Return the [x, y] coordinate for the center point of the cell that contains the specified text.  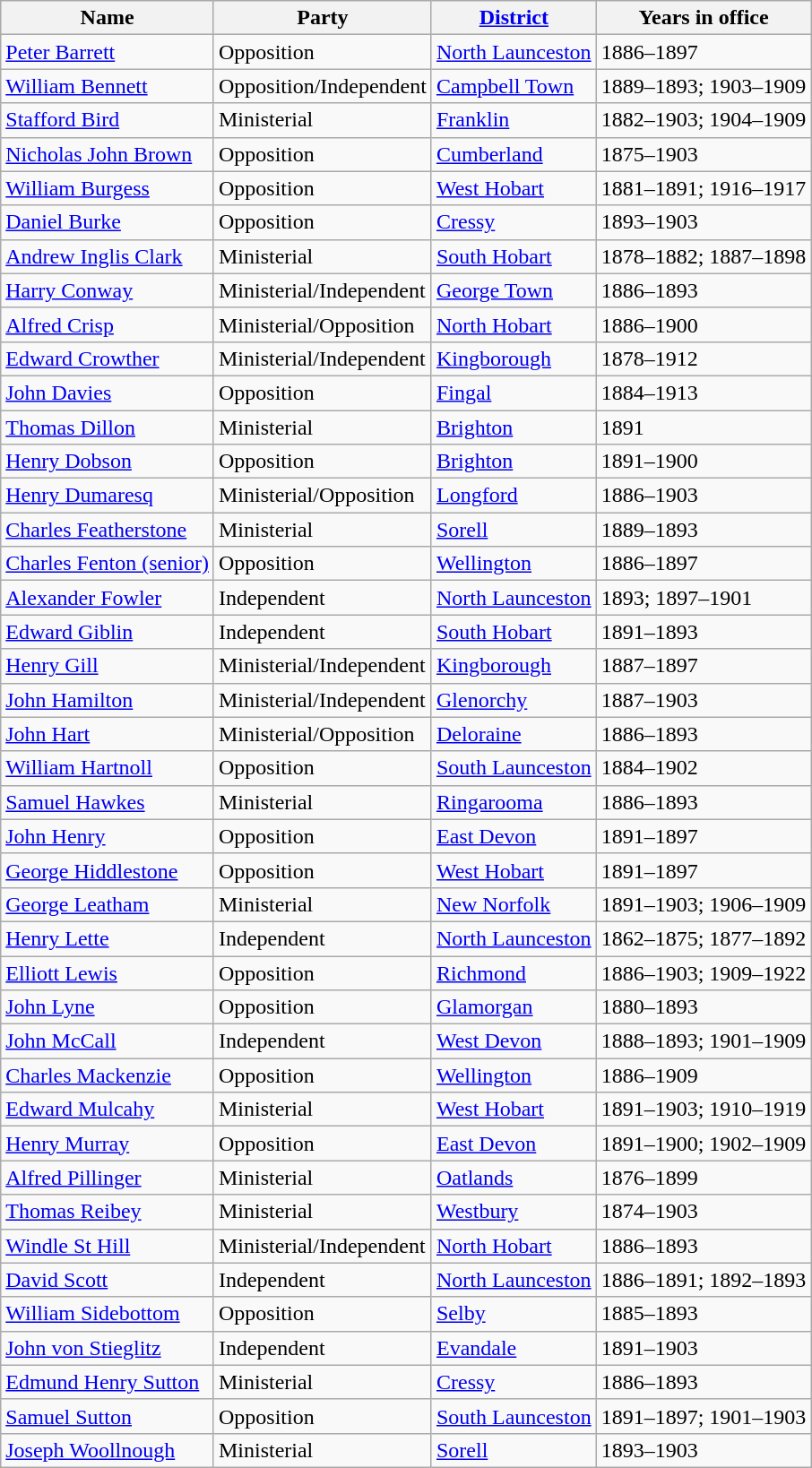
George Town [514, 290]
1891–1893 [704, 632]
Edward Crowther [108, 358]
John Hamilton [108, 700]
Henry Dumaresq [108, 496]
Alfred Pillinger [108, 1178]
1891–1900; 1902–1909 [704, 1144]
Nicholas John Brown [108, 154]
1891 [704, 427]
West Devon [514, 1041]
William Bennett [108, 86]
District [514, 18]
1891–1903 [704, 1348]
Edward Mulcahy [108, 1110]
Peter Barrett [108, 52]
Joseph Woollnough [108, 1450]
John Davies [108, 393]
Charles Mackenzie [108, 1075]
Longford [514, 496]
John Hart [108, 734]
Campbell Town [514, 86]
Westbury [514, 1212]
1886–1909 [704, 1075]
1889–1893; 1903–1909 [704, 86]
Oatlands [514, 1178]
1862–1875; 1877–1892 [704, 938]
Thomas Dillon [108, 427]
Harry Conway [108, 290]
John Henry [108, 836]
1884–1913 [704, 393]
Elliott Lewis [108, 972]
John von Stieglitz [108, 1348]
1887–1903 [704, 700]
Years in office [704, 18]
Richmond [514, 972]
William Hartnoll [108, 768]
Opposition/Independent [323, 86]
Charles Fenton (senior) [108, 564]
David Scott [108, 1280]
John McCall [108, 1041]
Glenorchy [514, 700]
Name [108, 18]
1888–1893; 1901–1909 [704, 1041]
Andrew Inglis Clark [108, 256]
Stafford Bird [108, 120]
Ringarooma [514, 802]
William Burgess [108, 188]
Evandale [514, 1348]
Henry Lette [108, 938]
John Lyne [108, 1007]
1889–1893 [704, 530]
1893; 1897–1901 [704, 598]
1891–1903; 1910–1919 [704, 1110]
1878–1912 [704, 358]
1874–1903 [704, 1212]
1891–1900 [704, 462]
New Norfolk [514, 904]
Party [323, 18]
1886–1900 [704, 324]
Henry Dobson [108, 462]
Alexander Fowler [108, 598]
1891–1903; 1906–1909 [704, 904]
1886–1903; 1909–1922 [704, 972]
1882–1903; 1904–1909 [704, 120]
1876–1899 [704, 1178]
1886–1903 [704, 496]
1875–1903 [704, 154]
Fingal [514, 393]
George Hiddlestone [108, 870]
Cumberland [514, 154]
Windle St Hill [108, 1246]
Alfred Crisp [108, 324]
Thomas Reibey [108, 1212]
1886–1891; 1892–1893 [704, 1280]
Deloraine [514, 734]
Franklin [514, 120]
Samuel Sutton [108, 1416]
Henry Gill [108, 666]
Edward Giblin [108, 632]
Selby [514, 1314]
1887–1897 [704, 666]
Charles Featherstone [108, 530]
1891–1897; 1901–1903 [704, 1416]
Glamorgan [514, 1007]
1881–1891; 1916–1917 [704, 188]
George Leatham [108, 904]
Henry Murray [108, 1144]
Edmund Henry Sutton [108, 1382]
1880–1893 [704, 1007]
Samuel Hawkes [108, 802]
1878–1882; 1887–1898 [704, 256]
William Sidebottom [108, 1314]
Daniel Burke [108, 222]
1885–1893 [704, 1314]
1884–1902 [704, 768]
